Capture the cell that displays the provided text and extract its (X, Y) central coordinate. 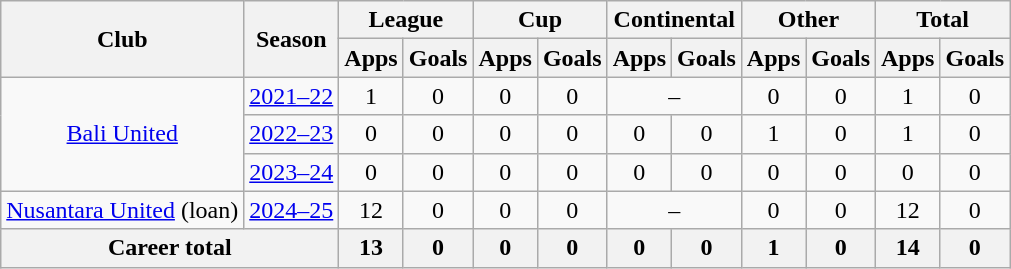
Continental (674, 20)
Cup (540, 20)
Bali United (122, 134)
2022–23 (292, 134)
League (406, 20)
Career total (170, 248)
13 (371, 248)
2023–24 (292, 172)
Total (943, 20)
Club (122, 39)
Other (808, 20)
14 (908, 248)
Season (292, 39)
2021–22 (292, 96)
2024–25 (292, 210)
Nusantara United (loan) (122, 210)
